Output the (X, Y) coordinate of the center of the cell containing the given text.  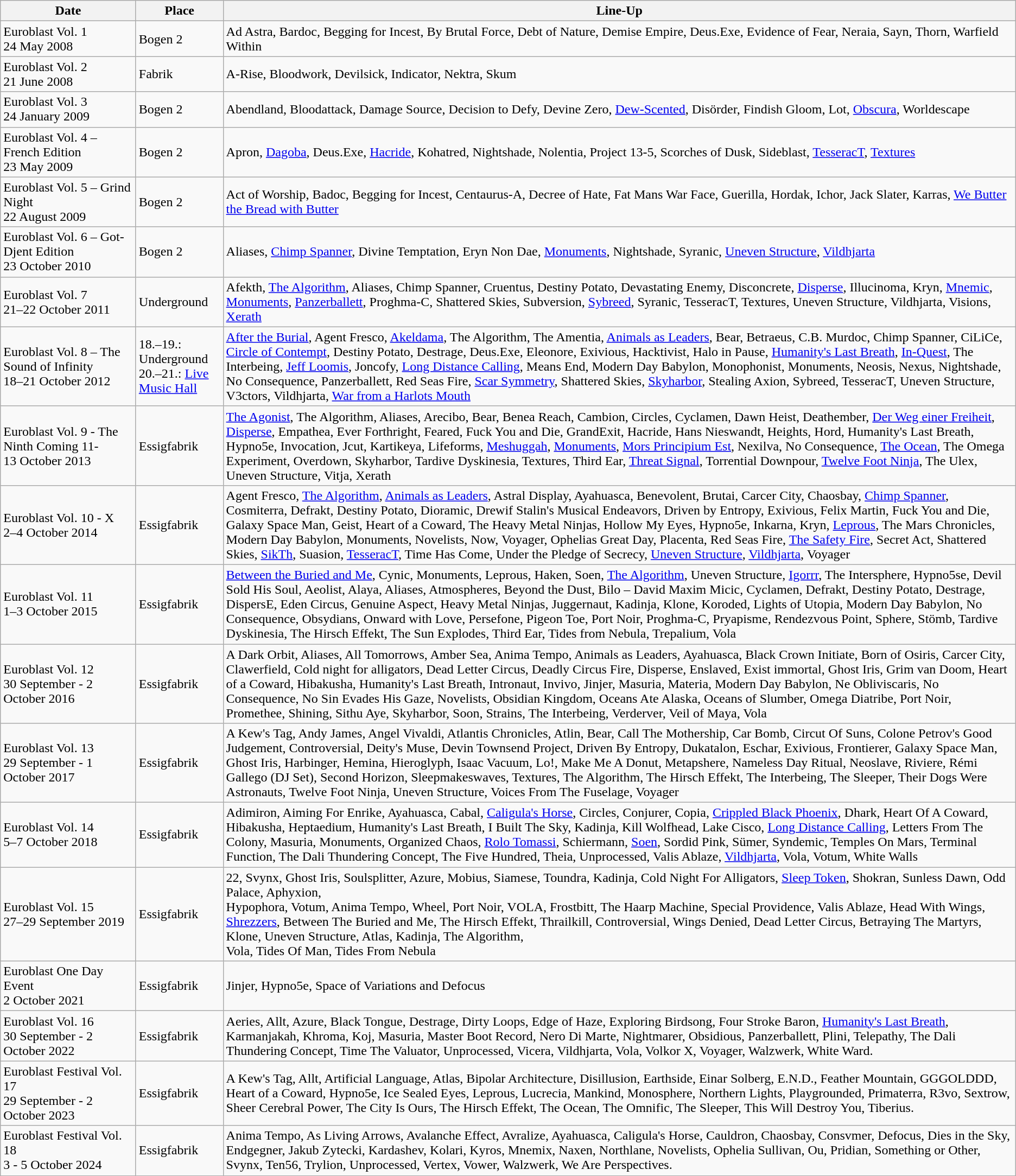
Aliases, Chimp Spanner, Divine Temptation, Eryn Non Dae, Monuments, Nightshade, Syranic, Uneven Structure, Vildhjarta (619, 252)
Underground (179, 302)
Euroblast Vol. 1630 September - 2 October 2022 (68, 1036)
Place (179, 11)
Euroblast Festival Vol. 183 - 5 October 2024 (68, 1150)
Euroblast Vol. 145–7 October 2018 (68, 835)
Euroblast Vol. 10 - X2–4 October 2014 (68, 525)
Euroblast Vol. 721–22 October 2011 (68, 302)
Euroblast Vol. 9 - The Ninth Coming 11- 13 October 2013 (68, 446)
Apron, Dagoba, Deus.Exe, Hacride, Kohatred, Nightshade, Nolentia, Project 13-5, Scorches of Dusk, Sideblast, TesseracT, Textures (619, 152)
Euroblast Vol. 5 – Grind Night22 August 2009 (68, 202)
Euroblast Vol. 324 January 2009 (68, 110)
Euroblast Vol. 111–3 October 2015 (68, 604)
18.–19.: Underground20.–21.: Live Music Hall (179, 366)
Line-Up (619, 11)
Euroblast Vol. 1329 September - 1 October 2017 (68, 763)
Jinjer, Hypno5e, Space of Variations and Defocus (619, 986)
Euroblast Vol. 124 May 2008 (68, 39)
Euroblast Vol. 6 – Got-Djent Edition23 October 2010 (68, 252)
Euroblast Vol. 1527–29 September 2019 (68, 914)
Abendland, Bloodattack, Damage Source, Decision to Defy, Devine Zero, Dew-Scented, Disörder, Findish Gloom, Lot, Obscura, Worldescape (619, 110)
Euroblast Festival Vol. 1729 September - 2 October 2023 (68, 1093)
Euroblast Vol. 4 – French Edition23 May 2009 (68, 152)
Euroblast Vol. 221 June 2008 (68, 74)
Euroblast Vol. 1230 September - 2 October 2016 (68, 683)
Fabrik (179, 74)
Euroblast Vol. 8 – The Sound of Infinity18–21 October 2012 (68, 366)
Date (68, 11)
A-Rise, Bloodwork, Devilsick, Indicator, Nektra, Skum (619, 74)
Euroblast One Day Event2 October 2021 (68, 986)
